Locate the cell with the specified text and output its (X, Y) center coordinate. 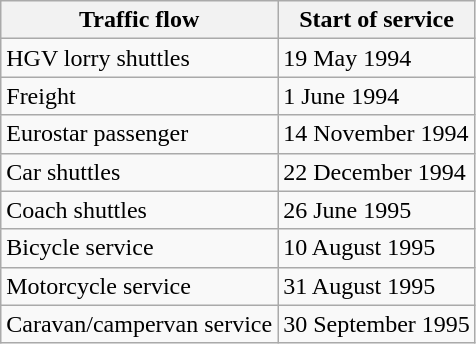
19 May 1994 (377, 58)
22 December 1994 (377, 172)
31 August 1995 (377, 286)
10 August 1995 (377, 248)
Eurostar passenger (140, 134)
26 June 1995 (377, 210)
Bicycle service (140, 248)
Traffic flow (140, 20)
Freight (140, 96)
30 September 1995 (377, 324)
Coach shuttles (140, 210)
HGV lorry shuttles (140, 58)
Motorcycle service (140, 286)
14 November 1994 (377, 134)
Start of service (377, 20)
1 June 1994 (377, 96)
Caravan/campervan service (140, 324)
Car shuttles (140, 172)
